Determine the (x, y) coordinate at the center of the cell enclosing the given text.  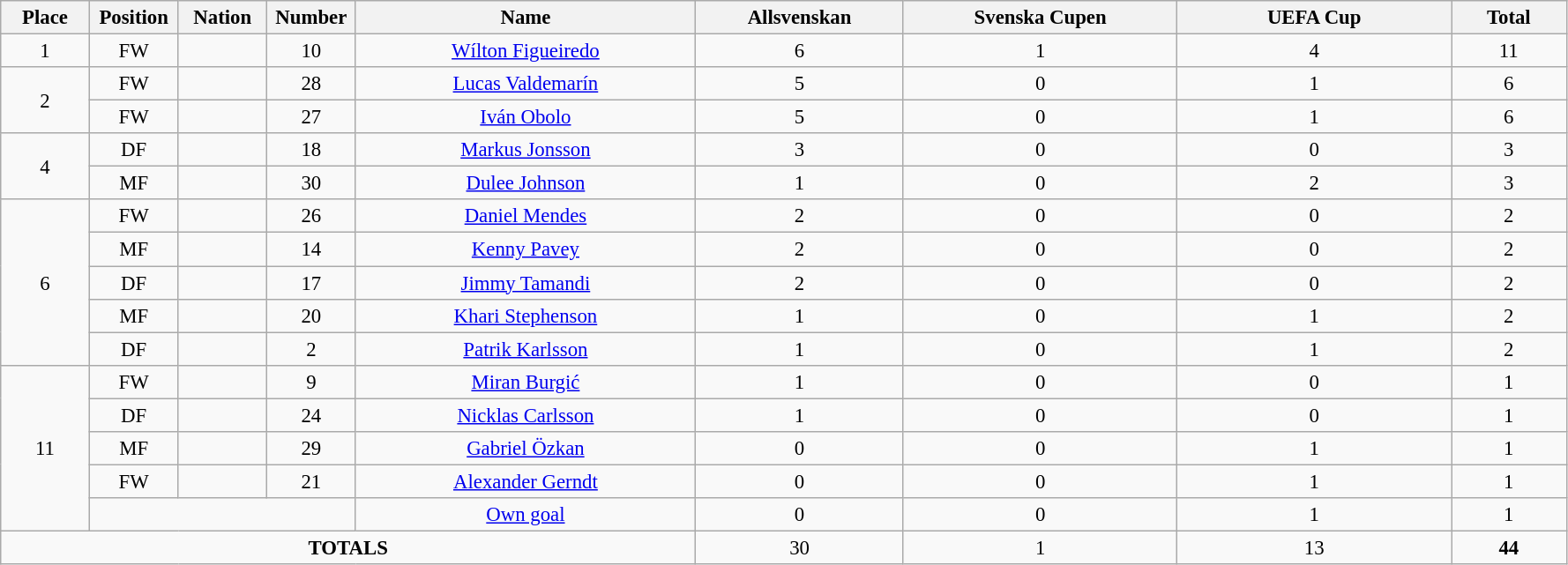
Patrik Karlsson (526, 349)
17 (312, 283)
44 (1510, 547)
UEFA Cup (1314, 18)
Iván Obolo (526, 117)
Nicklas Carlsson (526, 415)
Khari Stephenson (526, 316)
13 (1314, 547)
20 (312, 316)
14 (312, 249)
29 (312, 449)
21 (312, 481)
Place (46, 18)
26 (312, 216)
Lucas Valdemarín (526, 84)
27 (312, 117)
24 (312, 415)
Allsvenskan (800, 18)
Jimmy Tamandi (526, 283)
Own goal (526, 515)
Svenska Cupen (1041, 18)
10 (312, 51)
Number (312, 18)
Dulee Johnson (526, 183)
Position (134, 18)
18 (312, 150)
TOTALS (348, 547)
Name (526, 18)
Nation (222, 18)
Miran Burgić (526, 382)
Alexander Gerndt (526, 481)
Wílton Figueiredo (526, 51)
Kenny Pavey (526, 249)
9 (312, 382)
28 (312, 84)
Gabriel Özkan (526, 449)
Markus Jonsson (526, 150)
Total (1510, 18)
Daniel Mendes (526, 216)
